Locate the cell with the specified text and output its (X, Y) center coordinate. 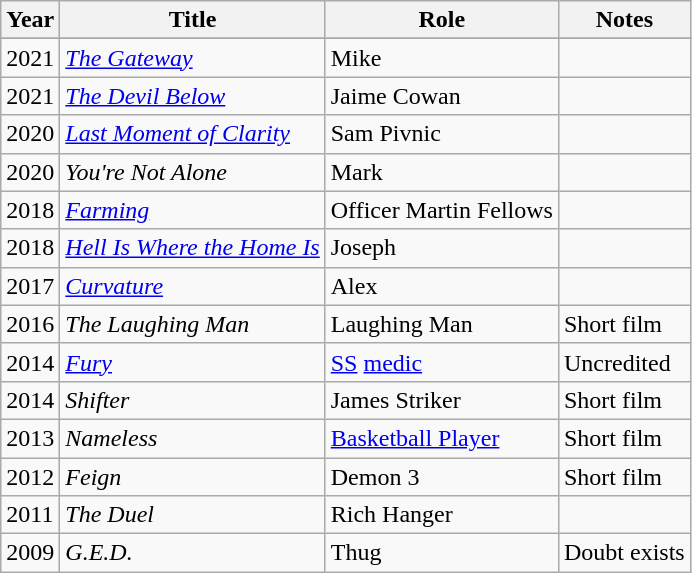
Jaime Cowan (442, 96)
Doubt exists (624, 553)
Demon 3 (442, 477)
Notes (624, 20)
Thug (442, 553)
The Duel (192, 515)
Basketball Player (442, 438)
Nameless (192, 438)
SS medic (442, 362)
Title (192, 20)
Year (30, 20)
Fury (192, 362)
Alex (442, 286)
Feign (192, 477)
2016 (30, 324)
Shifter (192, 400)
Farming (192, 210)
Curvature (192, 286)
Sam Pivnic (442, 134)
Laughing Man (442, 324)
Last Moment of Clarity (192, 134)
2009 (30, 553)
2012 (30, 477)
The Laughing Man (192, 324)
Mike (442, 58)
Rich Hanger (442, 515)
Officer Martin Fellows (442, 210)
2017 (30, 286)
The Gateway (192, 58)
Role (442, 20)
2013 (30, 438)
Mark (442, 172)
G.E.D. (192, 553)
Hell Is Where the Home Is (192, 248)
2011 (30, 515)
Uncredited (624, 362)
You're Not Alone (192, 172)
James Striker (442, 400)
Joseph (442, 248)
The Devil Below (192, 96)
